Output the [x, y] coordinate of the center of the cell containing the given text.  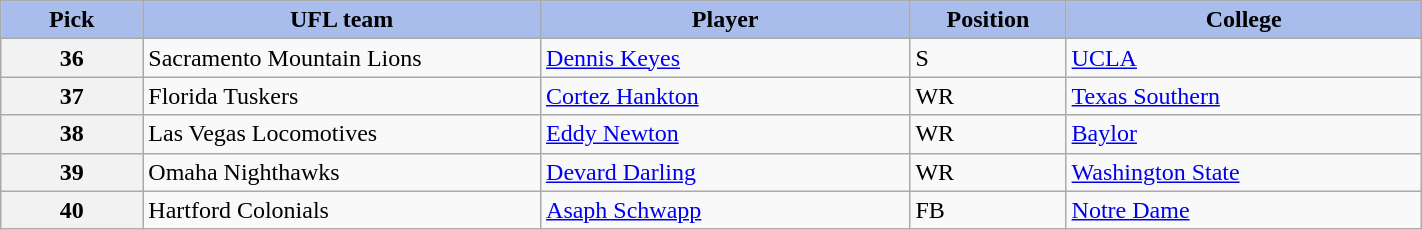
Devard Darling [726, 172]
FB [988, 210]
Position [988, 20]
Notre Dame [1244, 210]
40 [72, 210]
38 [72, 134]
Cortez Hankton [726, 96]
Washington State [1244, 172]
Texas Southern [1244, 96]
Hartford Colonials [342, 210]
S [988, 58]
Asaph Schwapp [726, 210]
Eddy Newton [726, 134]
Florida Tuskers [342, 96]
Pick [72, 20]
Dennis Keyes [726, 58]
Omaha Nighthawks [342, 172]
36 [72, 58]
Las Vegas Locomotives [342, 134]
UFL team [342, 20]
Sacramento Mountain Lions [342, 58]
Baylor [1244, 134]
37 [72, 96]
39 [72, 172]
Player [726, 20]
College [1244, 20]
UCLA [1244, 58]
